From the cell containing the given text, extract its center point as [X, Y] coordinate. 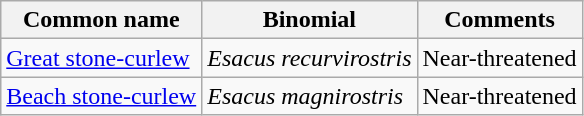
Esacus recurvirostris [310, 58]
Esacus magnirostris [310, 96]
Beach stone-curlew [102, 96]
Great stone-curlew [102, 58]
Binomial [310, 20]
Common name [102, 20]
Comments [500, 20]
